Capture the cell that displays the provided text and extract its (x, y) central coordinate. 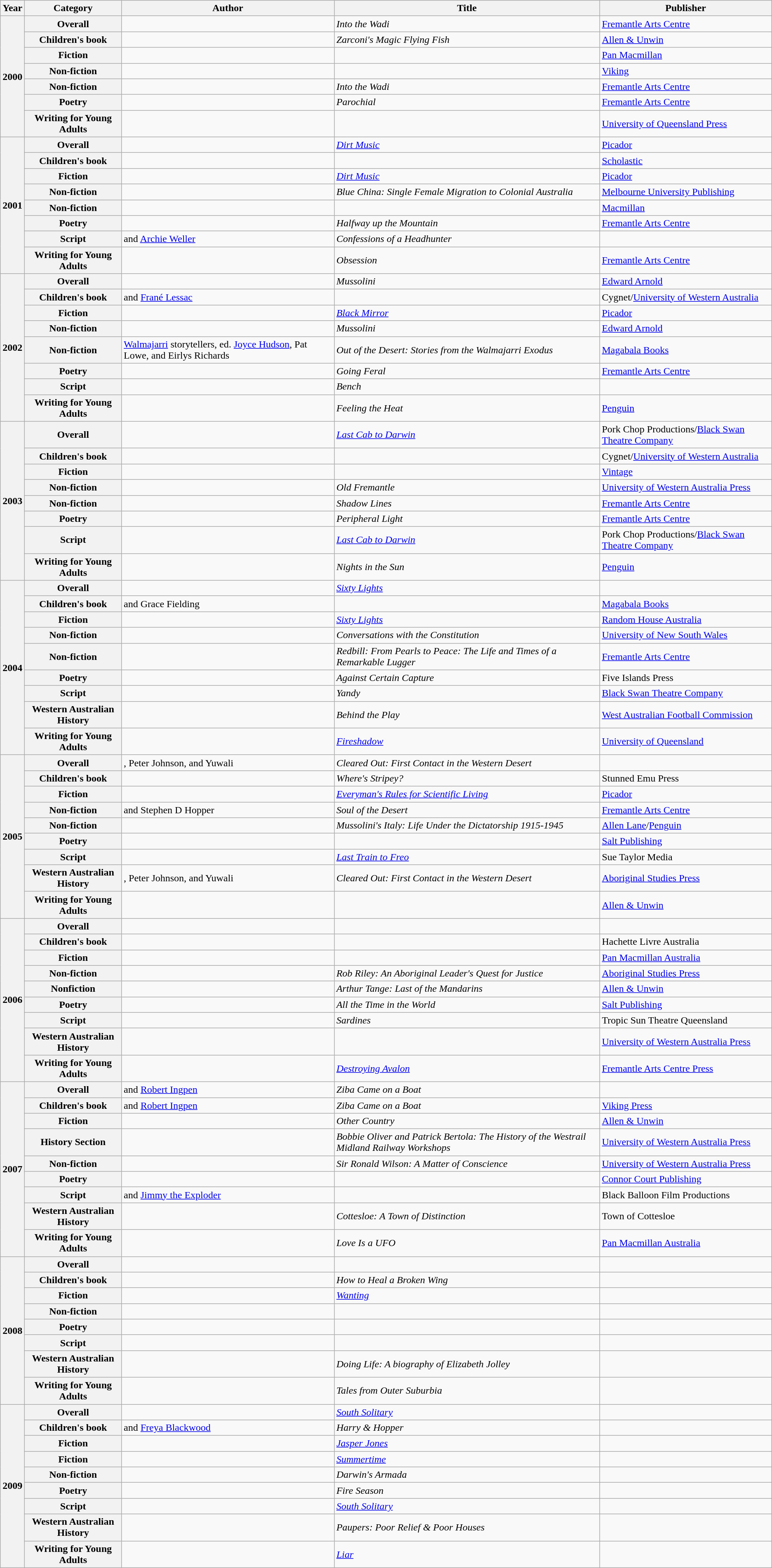
Walmajarri storytellers, ed. Joyce Hudson, Pat Lowe, and Eirlys Richards (228, 350)
Year (12, 8)
Nonfiction (73, 989)
and Jimmy the Exploder (228, 1195)
University of New South Wales (685, 635)
Obsession (467, 261)
2000 (12, 77)
Fremantle Arts Centre Press (685, 1068)
Allen Lane/Penguin (685, 826)
Everyman's Rules for Scientific Living (467, 794)
Redbill: From Pearls to Peace: The Life and Times of a Remarkable Lugger (467, 656)
Rob Riley: An Aboriginal Leader's Quest for Justice (467, 973)
Summertime (467, 1459)
Fire Season (467, 1491)
Publisher (685, 8)
Bench (467, 387)
and Freya Blackwood (228, 1428)
Tales from Outer Suburbia (467, 1391)
Melbourne University Publishing (685, 192)
Last Train to Freo (467, 857)
Blue China: Single Female Migration to Colonial Australia (467, 192)
Where's Stripey? (467, 778)
How to Heal a Broken Wing (467, 1280)
Destroying Avalon (467, 1068)
Stunned Emu Press (685, 778)
West Australian Football Commission (685, 715)
Viking (685, 71)
and Stephen D Hopper (228, 810)
Peripheral Light (467, 519)
Jasper Jones (467, 1444)
Black Balloon Film Productions (685, 1195)
2004 (12, 668)
Cottesloe: A Town of Distinction (467, 1216)
Viking Press (685, 1105)
Parochial (467, 102)
History Section (73, 1143)
Nights in the Sun (467, 567)
Connor Court Publishing (685, 1179)
Random House Australia (685, 620)
Black Swan Theatre Company (685, 693)
2001 (12, 205)
2006 (12, 1000)
Category (73, 8)
Shadow Lines (467, 503)
All the Time in the World (467, 1005)
Mussolini's Italy: Life Under the Dictatorship 1915-1945 (467, 826)
2008 (12, 1330)
Hachette Livre Australia (685, 942)
Sue Taylor Media (685, 857)
2005 (12, 837)
University of Queensland Press (685, 124)
Against Certain Capture (467, 678)
Halfway up the Mountain (467, 223)
Bobbie Oliver and Patrick Bertola: The History of the Westrail Midland Railway Workshops (467, 1143)
2007 (12, 1169)
Going Feral (467, 371)
Arthur Tange: Last of the Mandarins (467, 989)
and Frané Lessac (228, 297)
Macmillan (685, 207)
Fireshadow (467, 741)
Old Fremantle (467, 487)
Sir Ronald Wilson: A Matter of Conscience (467, 1164)
2002 (12, 347)
Sardines (467, 1020)
Behind the Play (467, 715)
2009 (12, 1486)
Paupers: Poor Relief & Poor Houses (467, 1528)
and Grace Fielding (228, 604)
Harry & Hopper (467, 1428)
Darwin's Armada (467, 1475)
Conversations with the Constitution (467, 635)
Doing Life: A biography of Elizabeth Jolley (467, 1364)
Confessions of a Headhunter (467, 239)
Tropic Sun Theatre Queensland (685, 1020)
Scholastic (685, 160)
2003 (12, 501)
Author (228, 8)
Out of the Desert: Stories from the Walmajarri Exodus (467, 350)
Love Is a UFO (467, 1243)
Five Islands Press (685, 678)
Soul of the Desert (467, 810)
Feeling the Heat (467, 408)
Yandy (467, 693)
Zarconi's Magic Flying Fish (467, 40)
Pan Macmillan (685, 55)
Other Country (467, 1121)
University of Queensland (685, 741)
Title (467, 8)
and Archie Weller (228, 239)
Liar (467, 1554)
Wanting (467, 1296)
Vintage (685, 472)
Black Mirror (467, 313)
Town of Cottesloe (685, 1216)
